Detect which cell encompasses the target text, then output its (x, y) center coordinate. 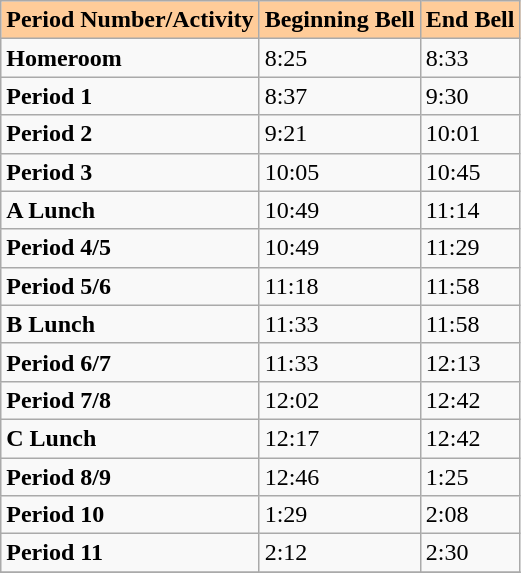
8:25 (340, 58)
Period Number/Activity (130, 20)
2:12 (340, 553)
10:01 (470, 134)
9:21 (340, 134)
1:29 (340, 515)
Period 11 (130, 553)
9:30 (470, 96)
11:29 (470, 248)
8:33 (470, 58)
2:08 (470, 515)
10:45 (470, 172)
12:13 (470, 362)
End Bell (470, 20)
Period 3 (130, 172)
11:14 (470, 210)
Period 6/7 (130, 362)
12:17 (340, 438)
8:37 (340, 96)
2:30 (470, 553)
B Lunch (130, 324)
10:05 (340, 172)
Period 5/6 (130, 286)
Period 8/9 (130, 477)
C Lunch (130, 438)
1:25 (470, 477)
Beginning Bell (340, 20)
11:18 (340, 286)
Period 1 (130, 96)
Homeroom (130, 58)
Period 4/5 (130, 248)
12:46 (340, 477)
12:02 (340, 400)
Period 7/8 (130, 400)
A Lunch (130, 210)
Period 2 (130, 134)
Period 10 (130, 515)
